From the cell containing the given text, extract its center point as (x, y) coordinate. 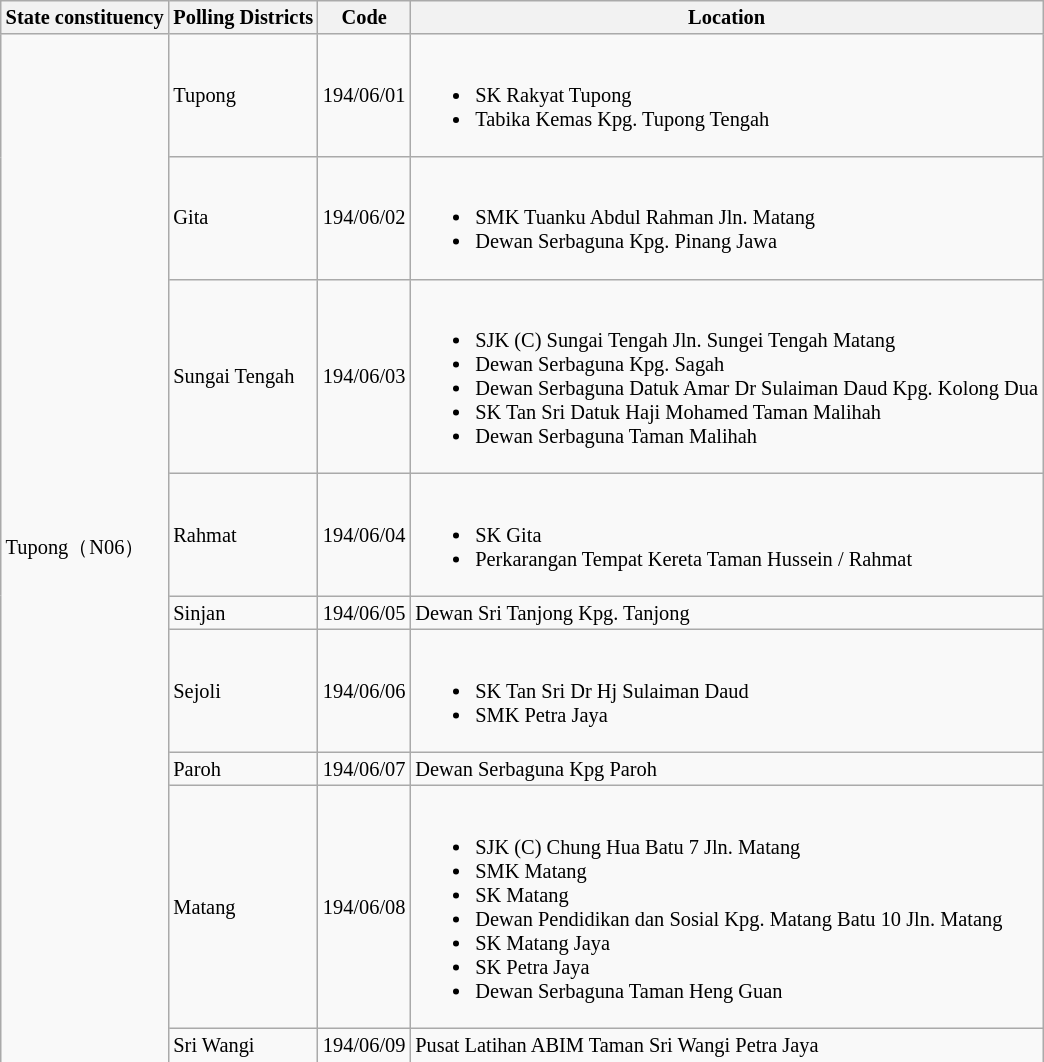
SK Tan Sri Dr Hj Sulaiman DaudSMK Petra Jaya (726, 690)
194/06/06 (364, 690)
Sungai Tengah (243, 376)
194/06/01 (364, 95)
SK Rakyat TupongTabika Kemas Kpg. Tupong Tengah (726, 95)
194/06/09 (364, 1045)
194/06/02 (364, 217)
Sri Wangi (243, 1045)
Tupong（N06） (85, 548)
194/06/03 (364, 376)
Paroh (243, 769)
Rahmat (243, 534)
194/06/05 (364, 613)
Gita (243, 217)
194/06/04 (364, 534)
Dewan Sri Tanjong Kpg. Tanjong (726, 613)
Code (364, 17)
194/06/07 (364, 769)
SMK Tuanku Abdul Rahman Jln. MatangDewan Serbaguna Kpg. Pinang Jawa (726, 217)
Dewan Serbaguna Kpg Paroh (726, 769)
Pusat Latihan ABIM Taman Sri Wangi Petra Jaya (726, 1045)
Polling Districts (243, 17)
Location (726, 17)
Sinjan (243, 613)
State constituency (85, 17)
Sejoli (243, 690)
Matang (243, 907)
SK GitaPerkarangan Tempat Kereta Taman Hussein / Rahmat (726, 534)
194/06/08 (364, 907)
Tupong (243, 95)
